Determine the (x, y) coordinate at the center of the cell enclosing the given text.  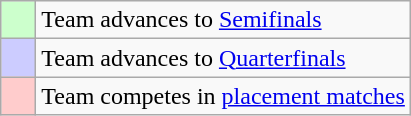
Team competes in placement matches (224, 96)
Team advances to Quarterfinals (224, 58)
Team advances to Semifinals (224, 20)
